From the cell containing the given text, extract its center point as [X, Y] coordinate. 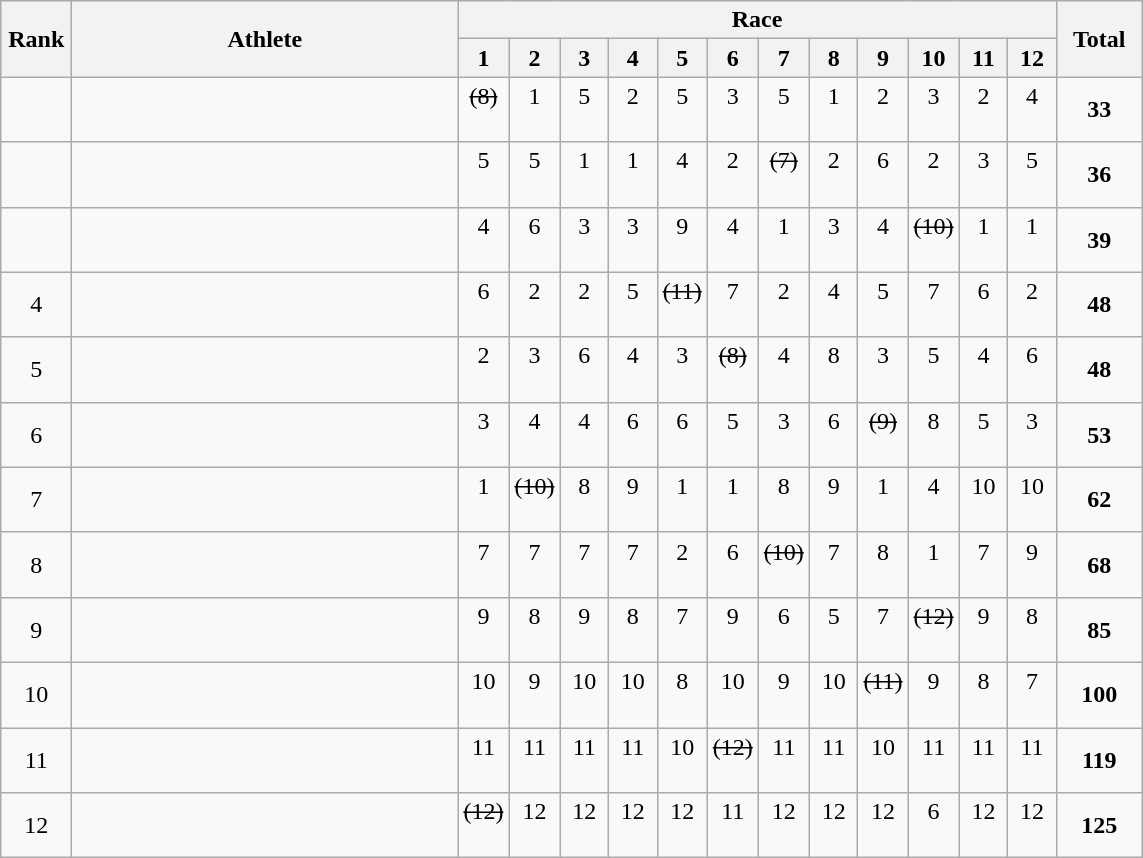
125 [1099, 826]
68 [1099, 564]
39 [1099, 240]
100 [1099, 694]
Rank [36, 39]
36 [1099, 174]
53 [1099, 434]
(9) [883, 434]
62 [1099, 500]
Total [1099, 39]
Athlete [265, 39]
(7) [784, 174]
85 [1099, 630]
119 [1099, 760]
Race [757, 20]
33 [1099, 110]
